Detect which cell encompasses the target text, then output its (x, y) center coordinate. 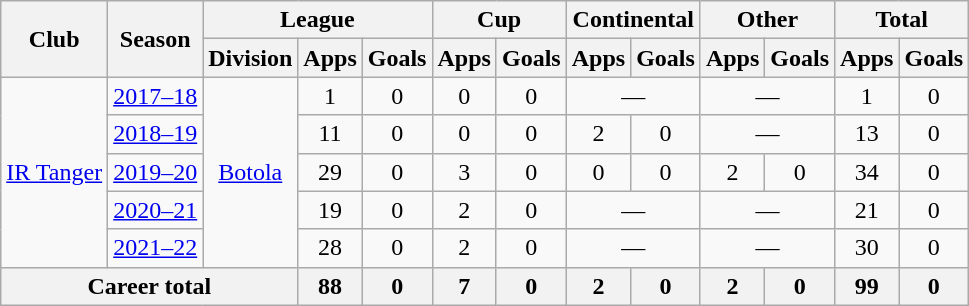
2018–19 (156, 134)
2019–20 (156, 172)
Season (156, 39)
99 (867, 286)
Division (250, 58)
2021–22 (156, 248)
IR Tanger (54, 172)
34 (867, 172)
Botola (250, 172)
11 (330, 134)
2017–18 (156, 96)
3 (464, 172)
Continental (633, 20)
7 (464, 286)
30 (867, 248)
League (318, 20)
Total (902, 20)
19 (330, 210)
29 (330, 172)
88 (330, 286)
21 (867, 210)
Club (54, 39)
Cup (499, 20)
2020–21 (156, 210)
Other (767, 20)
Career total (150, 286)
28 (330, 248)
13 (867, 134)
